Identify which cell holds the provided text, then report its (X, Y) central coordinate. 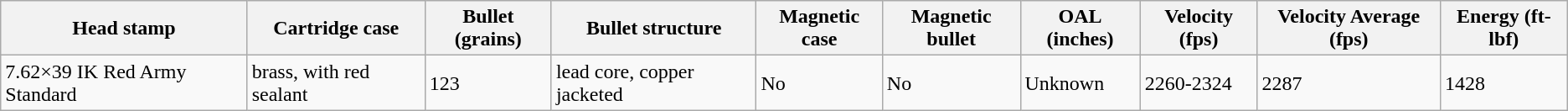
1428 (1504, 82)
Energy (ft-lbf) (1504, 29)
2260-2324 (1199, 82)
Bullet structure (653, 29)
Bullet (grains) (487, 29)
Cartridge case (336, 29)
Velocity (fps) (1199, 29)
Velocity Average (fps) (1349, 29)
123 (487, 82)
2287 (1349, 82)
Magnetic bullet (952, 29)
Magnetic case (819, 29)
Head stamp (124, 29)
brass, with red sealant (336, 82)
7.62×39 IK Red Army Standard (124, 82)
Unknown (1081, 82)
OAL (inches) (1081, 29)
lead core, copper jacketed (653, 82)
